Locate the cell with the specified text and output its (x, y) center coordinate. 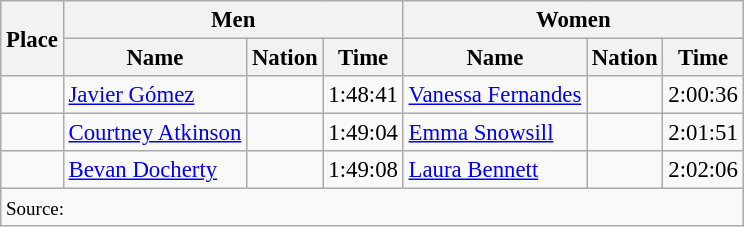
Emma Snowsill (494, 133)
Bevan Docherty (154, 170)
Javier Gómez (154, 95)
2:02:06 (703, 170)
Courtney Atkinson (154, 133)
Source: (372, 208)
2:00:36 (703, 95)
1:48:41 (363, 95)
1:49:04 (363, 133)
2:01:51 (703, 133)
1:49:08 (363, 170)
Women (573, 20)
Men (233, 20)
Vanessa Fernandes (494, 95)
Place (32, 38)
Laura Bennett (494, 170)
